Provide the (X, Y) coordinate of the cell's center where the given text is located.  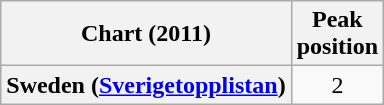
2 (337, 85)
Sweden (Sverigetopplistan) (146, 85)
Chart (2011) (146, 34)
Peakposition (337, 34)
